Output the [X, Y] coordinate of the center of the cell containing the given text.  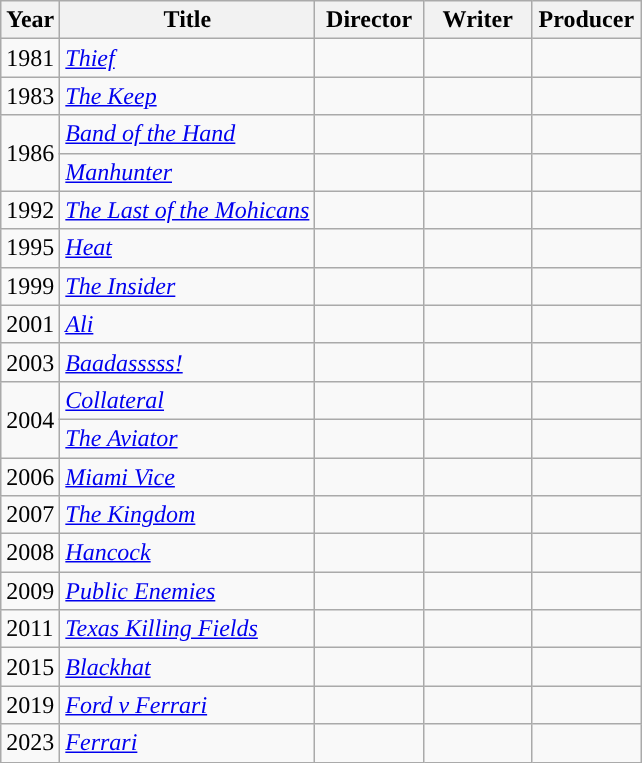
2008 [30, 553]
Producer [586, 20]
2009 [30, 591]
Year [30, 20]
2004 [30, 419]
Ferrari [188, 743]
The Kingdom [188, 515]
The Insider [188, 286]
The Keep [188, 96]
Director [370, 20]
2006 [30, 477]
Collateral [188, 400]
1981 [30, 58]
Public Enemies [188, 591]
Baadasssss! [188, 362]
The Last of the Mohicans [188, 210]
Title [188, 20]
2015 [30, 667]
Band of the Hand [188, 134]
2003 [30, 362]
2007 [30, 515]
Ford v Ferrari [188, 705]
Hancock [188, 553]
2023 [30, 743]
Writer [478, 20]
Texas Killing Fields [188, 629]
Thief [188, 58]
Blackhat [188, 667]
2011 [30, 629]
The Aviator [188, 438]
1999 [30, 286]
1983 [30, 96]
2019 [30, 705]
Miami Vice [188, 477]
Heat [188, 248]
1995 [30, 248]
2001 [30, 324]
Ali [188, 324]
1986 [30, 153]
1992 [30, 210]
Manhunter [188, 172]
